Scan for the cell matching the given text and deliver its [X, Y] coordinate at center. 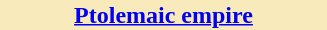
Ptolemaic empire [164, 15]
